From the cell containing the given text, extract its center point as (X, Y) coordinate. 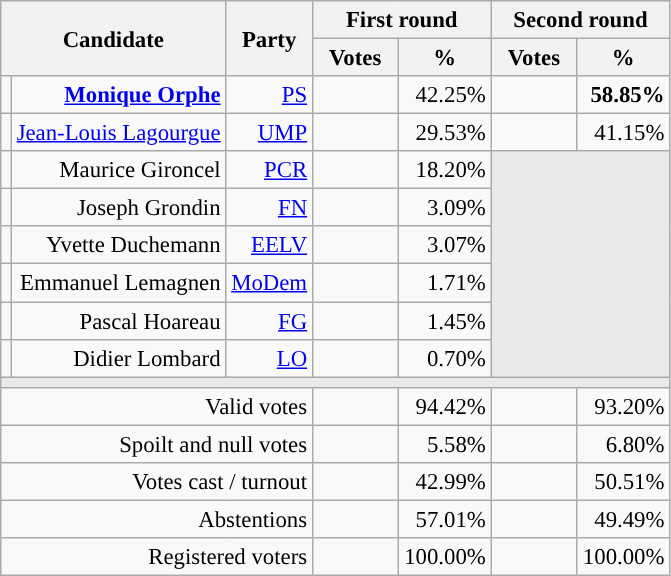
Jean-Louis Lagourgue (118, 133)
Didier Lombard (118, 358)
FN (270, 208)
UMP (270, 133)
50.51% (624, 482)
FG (270, 321)
3.07% (444, 245)
58.85% (624, 95)
First round (402, 20)
Spoilt and null votes (157, 444)
Monique Orphe (118, 95)
0.70% (444, 358)
5.58% (444, 444)
Votes cast / turnout (157, 482)
LO (270, 358)
1.71% (444, 283)
Pascal Hoareau (118, 321)
42.25% (444, 95)
MoDem (270, 283)
Party (270, 38)
18.20% (444, 170)
94.42% (444, 406)
29.53% (444, 133)
57.01% (444, 519)
Candidate (114, 38)
1.45% (444, 321)
Registered voters (157, 557)
42.99% (444, 482)
EELV (270, 245)
3.09% (444, 208)
Second round (580, 20)
Maurice Gironcel (118, 170)
Valid votes (157, 406)
Emmanuel Lemagnen (118, 283)
Yvette Duchemann (118, 245)
PS (270, 95)
Joseph Grondin (118, 208)
PCR (270, 170)
93.20% (624, 406)
49.49% (624, 519)
41.15% (624, 133)
6.80% (624, 444)
Abstentions (157, 519)
